Return the [X, Y] coordinate for the center point of the cell that contains the specified text.  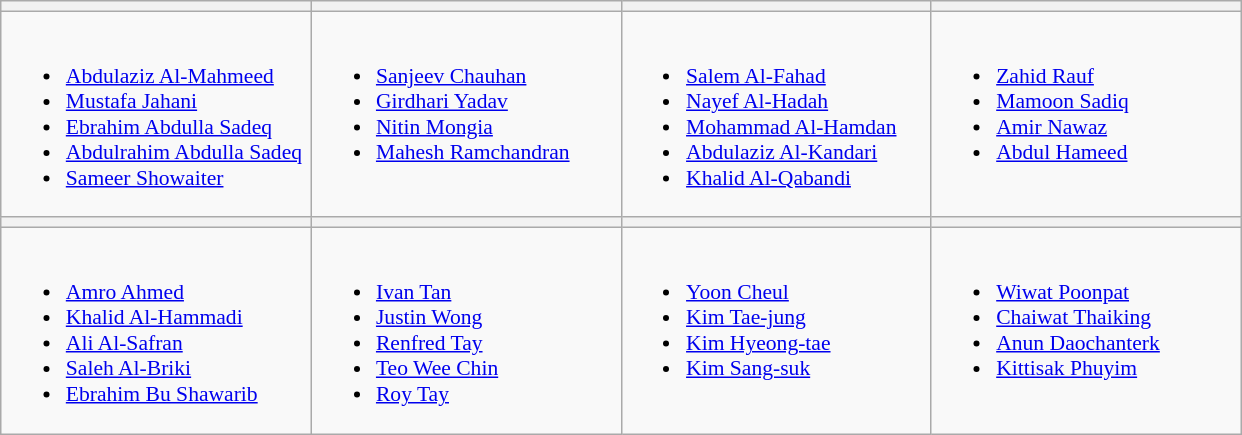
Abdulaziz Al-MahmeedMustafa JahaniEbrahim Abdulla SadeqAbdulrahim Abdulla SadeqSameer Showaiter [156, 114]
Salem Al-FahadNayef Al-HadahMohammad Al-HamdanAbdulaziz Al-KandariKhalid Al-Qabandi [776, 114]
Zahid RaufMamoon SadiqAmir NawazAbdul Hameed [1086, 114]
Wiwat PoonpatChaiwat ThaikingAnun DaochanterkKittisak Phuyim [1086, 331]
Ivan TanJustin WongRenfred TayTeo Wee ChinRoy Tay [466, 331]
Yoon CheulKim Tae-jungKim Hyeong-taeKim Sang-suk [776, 331]
Sanjeev ChauhanGirdhari YadavNitin MongiaMahesh Ramchandran [466, 114]
Amro AhmedKhalid Al-HammadiAli Al-SafranSaleh Al-BrikiEbrahim Bu Shawarib [156, 331]
